Find where the given text appears and provide that cell's center as (X, Y) coordinate. 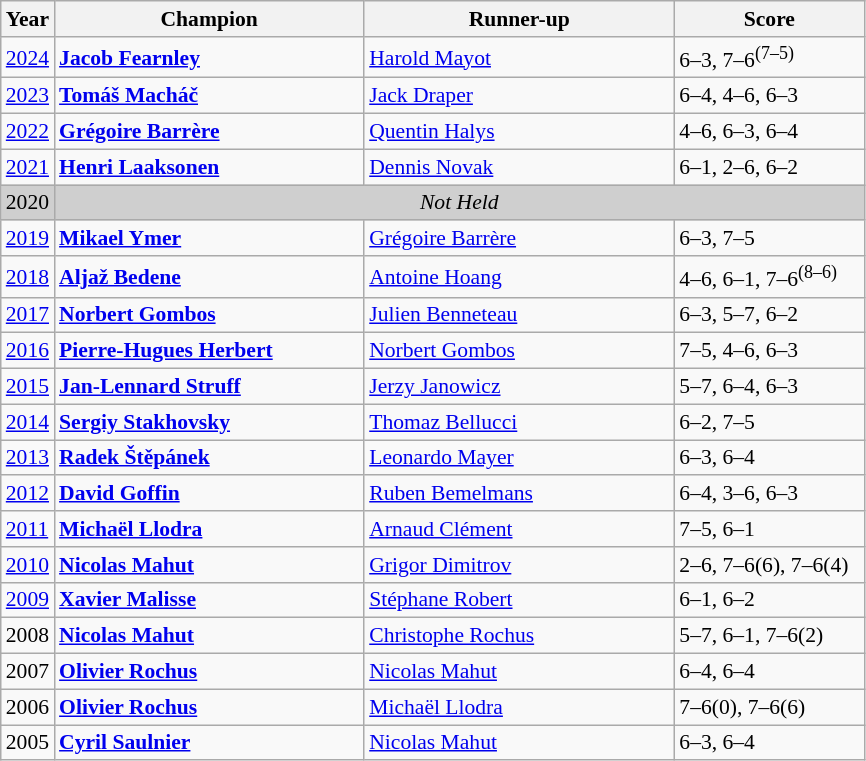
Thomaz Bellucci (519, 422)
Xavier Malisse (209, 601)
Jacob Fearnley (209, 58)
2015 (28, 387)
Runner-up (519, 19)
Grigor Dimitrov (519, 565)
5–7, 6–1, 7–6(2) (769, 636)
Henri Laaksonen (209, 167)
6–1, 6–2 (769, 601)
7–6(0), 7–6(6) (769, 707)
Aljaž Bedene (209, 276)
2005 (28, 743)
6–4, 3–6, 6–3 (769, 494)
2011 (28, 529)
Julien Benneteau (519, 316)
2010 (28, 565)
2014 (28, 422)
Christophe Rochus (519, 636)
7–5, 6–1 (769, 529)
4–6, 6–1, 7–6(8–6) (769, 276)
Champion (209, 19)
Not Held (459, 203)
6–4, 4–6, 6–3 (769, 96)
Arnaud Clément (519, 529)
2012 (28, 494)
Ruben Bemelmans (519, 494)
2023 (28, 96)
2022 (28, 132)
2006 (28, 707)
Stéphane Robert (519, 601)
Dennis Novak (519, 167)
2021 (28, 167)
6–4, 6–4 (769, 672)
Quentin Halys (519, 132)
Tomáš Macháč (209, 96)
Mikael Ymer (209, 239)
Score (769, 19)
Jan-Lennard Struff (209, 387)
Pierre-Hugues Herbert (209, 351)
6–3, 5–7, 6–2 (769, 316)
Jerzy Janowicz (519, 387)
Jack Draper (519, 96)
Leonardo Mayer (519, 458)
2019 (28, 239)
Sergiy Stakhovsky (209, 422)
Harold Mayot (519, 58)
2007 (28, 672)
Cyril Saulnier (209, 743)
2017 (28, 316)
2020 (28, 203)
2024 (28, 58)
2009 (28, 601)
7–5, 4–6, 6–3 (769, 351)
2008 (28, 636)
6–1, 2–6, 6–2 (769, 167)
2013 (28, 458)
2018 (28, 276)
5–7, 6–4, 6–3 (769, 387)
2–6, 7–6(6), 7–6(4) (769, 565)
Antoine Hoang (519, 276)
6–3, 7–5 (769, 239)
Radek Štěpánek (209, 458)
David Goffin (209, 494)
2016 (28, 351)
6–3, 7–6(7–5) (769, 58)
6–2, 7–5 (769, 422)
4–6, 6–3, 6–4 (769, 132)
Year (28, 19)
